Scan for the cell matching the given text and deliver its [X, Y] coordinate at center. 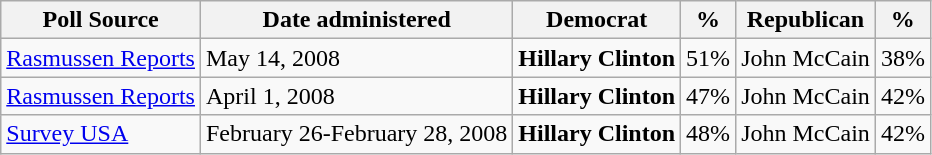
38% [902, 58]
47% [708, 96]
Date administered [356, 20]
Democrat [597, 20]
48% [708, 134]
Poll Source [101, 20]
May 14, 2008 [356, 58]
51% [708, 58]
Survey USA [101, 134]
Republican [806, 20]
February 26-February 28, 2008 [356, 134]
April 1, 2008 [356, 96]
